Identify which cell holds the provided text, then report its [X, Y] central coordinate. 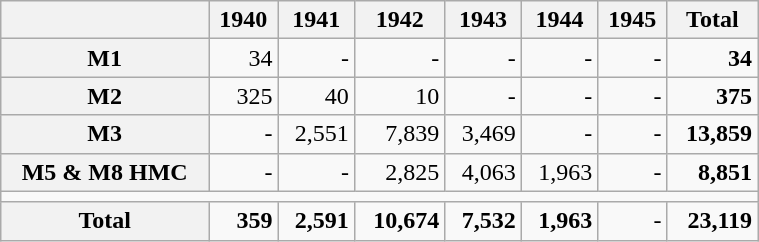
1940 [244, 20]
23,119 [712, 221]
2,825 [399, 172]
1942 [399, 20]
13,859 [712, 134]
2,551 [316, 134]
2,591 [316, 221]
3,469 [483, 134]
8,851 [712, 172]
325 [244, 96]
359 [244, 221]
10,674 [399, 221]
10 [399, 96]
40 [316, 96]
7,839 [399, 134]
M5 & M8 HMC [105, 172]
M1 [105, 58]
1941 [316, 20]
1944 [559, 20]
M2 [105, 96]
M3 [105, 134]
375 [712, 96]
1945 [632, 20]
7,532 [483, 221]
1943 [483, 20]
4,063 [483, 172]
